Pinpoint the cell where the given text exists, returning its (X, Y) midpoint coordinate. 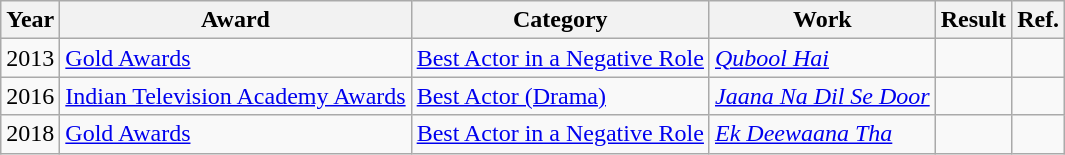
Result (973, 20)
Jaana Na Dil Se Door (822, 96)
Award (236, 20)
Ref. (1038, 20)
Indian Television Academy Awards (236, 96)
Best Actor (Drama) (560, 96)
Category (560, 20)
2016 (30, 96)
Year (30, 20)
Ek Deewaana Tha (822, 134)
Qubool Hai (822, 58)
2013 (30, 58)
2018 (30, 134)
Work (822, 20)
